Identify which cell holds the provided text, then report its [x, y] central coordinate. 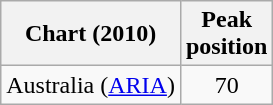
Chart (2010) [91, 34]
Peakposition [226, 34]
70 [226, 85]
Australia (ARIA) [91, 85]
